Detect which cell encompasses the target text, then output its (x, y) center coordinate. 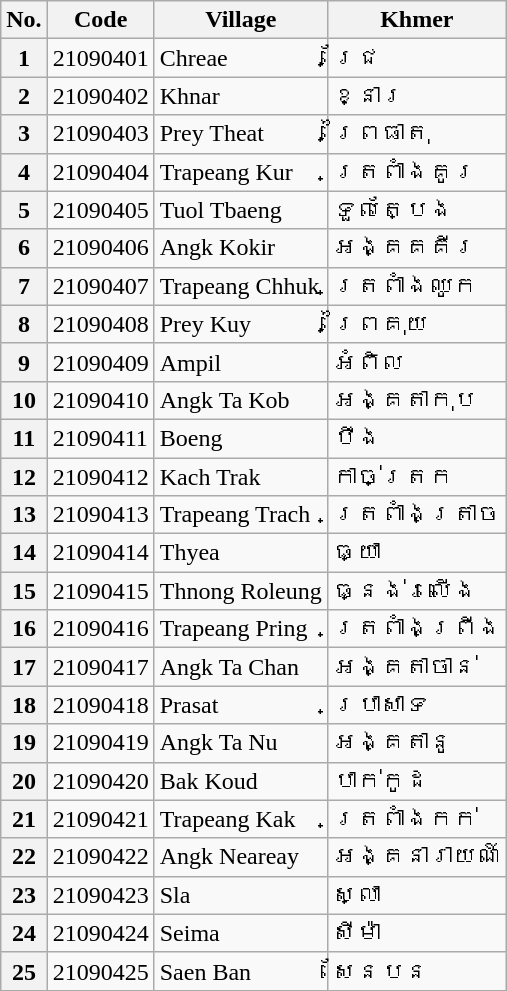
ប្រាសាទ (416, 705)
Saen Ban (240, 971)
24 (24, 933)
Bak Koud (240, 781)
Sla (240, 895)
21 (24, 819)
21090424 (100, 933)
Angk Ta Nu (240, 743)
សែនបន (416, 971)
Thyea (240, 553)
បាក់កូដ (416, 781)
ទួលត្បែង (416, 210)
ព្រៃធាតុ (416, 134)
អំពិល (416, 362)
កាច់ត្រក (416, 477)
អង្គតានូ (416, 743)
21090402 (100, 96)
Khmer (416, 20)
Prey Kuy (240, 324)
7 (24, 286)
ធ្នង់រលើង (416, 591)
អង្គតាកុប (416, 400)
21090422 (100, 857)
ព្រៃគុយ (416, 324)
ធ្យា (416, 553)
បឹង (416, 438)
21090416 (100, 629)
23 (24, 895)
17 (24, 667)
Angk Ta Chan (240, 667)
Angk Neareay (240, 857)
21090408 (100, 324)
Kach Trak (240, 477)
21090423 (100, 895)
21090413 (100, 515)
5 (24, 210)
21090406 (100, 248)
Trapeang Pring (240, 629)
21090401 (100, 58)
9 (24, 362)
អង្គតាចាន់ (416, 667)
Angk Kokir (240, 248)
ខ្នារ (416, 96)
21090421 (100, 819)
21090425 (100, 971)
Khnar (240, 96)
18 (24, 705)
21090405 (100, 210)
អង្គនារាយណ៍ (416, 857)
21090417 (100, 667)
ត្រពាំងឈូក (416, 286)
Trapeang Chhuk (240, 286)
Trapeang Kur (240, 172)
Prasat (240, 705)
Trapeang Kak (240, 819)
21090418 (100, 705)
8 (24, 324)
Chreae (240, 58)
1 (24, 58)
Ampil (240, 362)
21090412 (100, 477)
Prey Theat (240, 134)
13 (24, 515)
14 (24, 553)
ជ្រែ (416, 58)
ត្រពាំងគូរ (416, 172)
2 (24, 96)
12 (24, 477)
Village (240, 20)
អង្គគគីរ (416, 248)
ត្រពាំងកក់ (416, 819)
21090407 (100, 286)
21090420 (100, 781)
No. (24, 20)
ស្លា (416, 895)
21090403 (100, 134)
Code (100, 20)
25 (24, 971)
21090411 (100, 438)
21090404 (100, 172)
Seima (240, 933)
19 (24, 743)
21090414 (100, 553)
20 (24, 781)
Boeng (240, 438)
21090415 (100, 591)
Trapeang Trach (240, 515)
សីម៉ា (416, 933)
21090410 (100, 400)
ត្រពាំងត្រាច (416, 515)
10 (24, 400)
11 (24, 438)
15 (24, 591)
21090419 (100, 743)
3 (24, 134)
21090409 (100, 362)
6 (24, 248)
ត្រពាំងព្រីង (416, 629)
4 (24, 172)
Tuol Tbaeng (240, 210)
Thnong Roleung (240, 591)
16 (24, 629)
22 (24, 857)
Angk Ta Kob (240, 400)
